Extract the [X, Y] coordinate from the center of the cell holding the provided text.  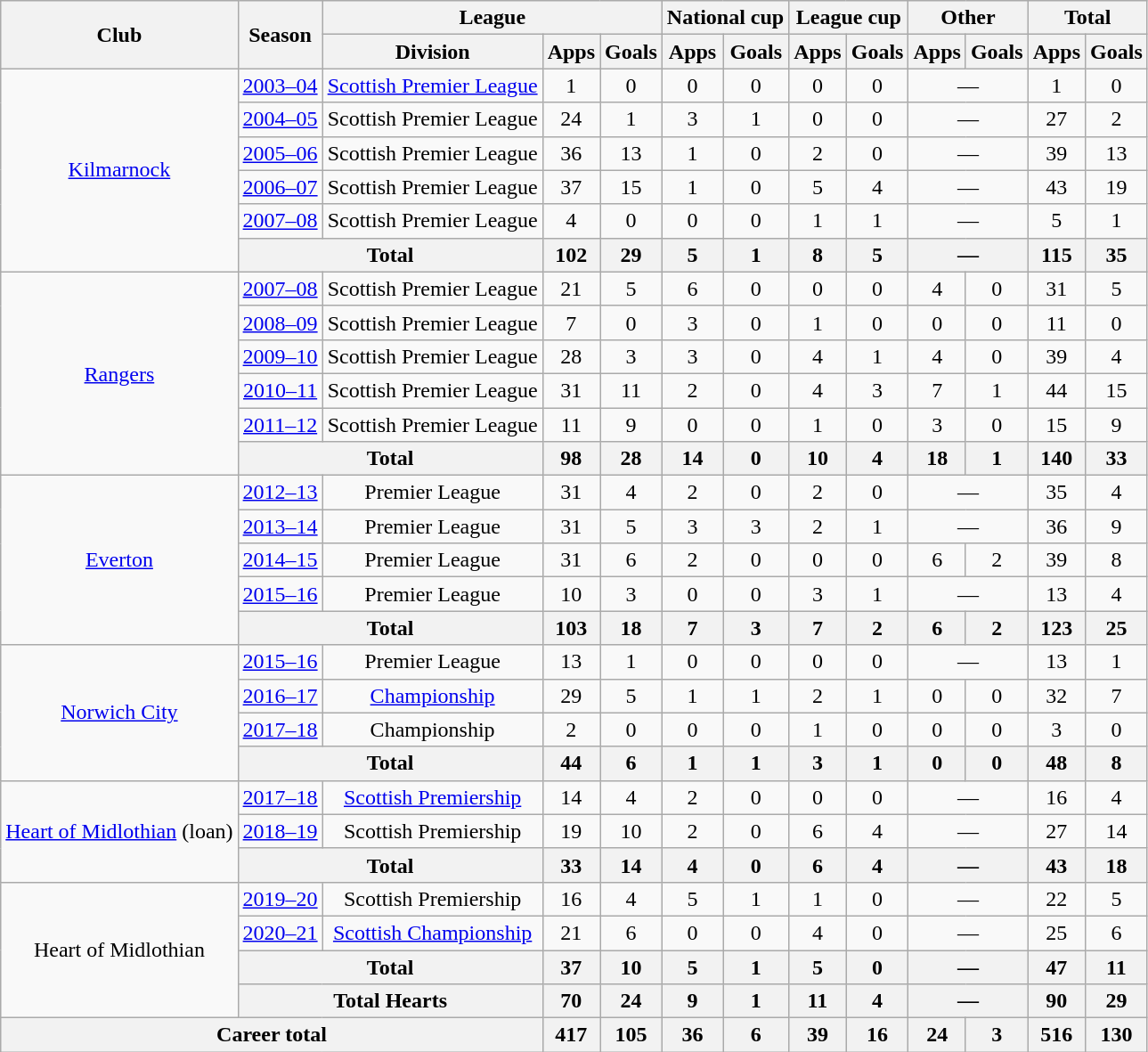
48 [1056, 763]
2012–13 [280, 493]
National cup [725, 18]
Heart of Midlothian [119, 950]
103 [571, 628]
2018–19 [280, 831]
Season [280, 35]
32 [1056, 696]
Career total [272, 1035]
2004–05 [280, 119]
130 [1117, 1035]
2020–21 [280, 933]
2003–04 [280, 86]
2008–09 [280, 322]
Norwich City [119, 713]
98 [571, 459]
2013–14 [280, 526]
2006–07 [280, 187]
115 [1056, 255]
47 [1056, 966]
2014–15 [280, 560]
2019–20 [280, 899]
140 [1056, 459]
2016–17 [280, 696]
Kilmarnock [119, 170]
Division [433, 52]
22 [1056, 899]
102 [571, 255]
417 [571, 1035]
Club [119, 35]
2010–11 [280, 390]
League [492, 18]
Heart of Midlothian (loan) [119, 831]
League cup [849, 18]
105 [631, 1035]
Total Hearts [390, 1001]
2011–12 [280, 425]
Other [968, 18]
70 [571, 1001]
Rangers [119, 373]
90 [1056, 1001]
Scottish Championship [433, 933]
2005–06 [280, 153]
516 [1056, 1035]
Everton [119, 560]
123 [1056, 628]
2009–10 [280, 356]
